Find where the given text appears and provide that cell's center as [x, y] coordinate. 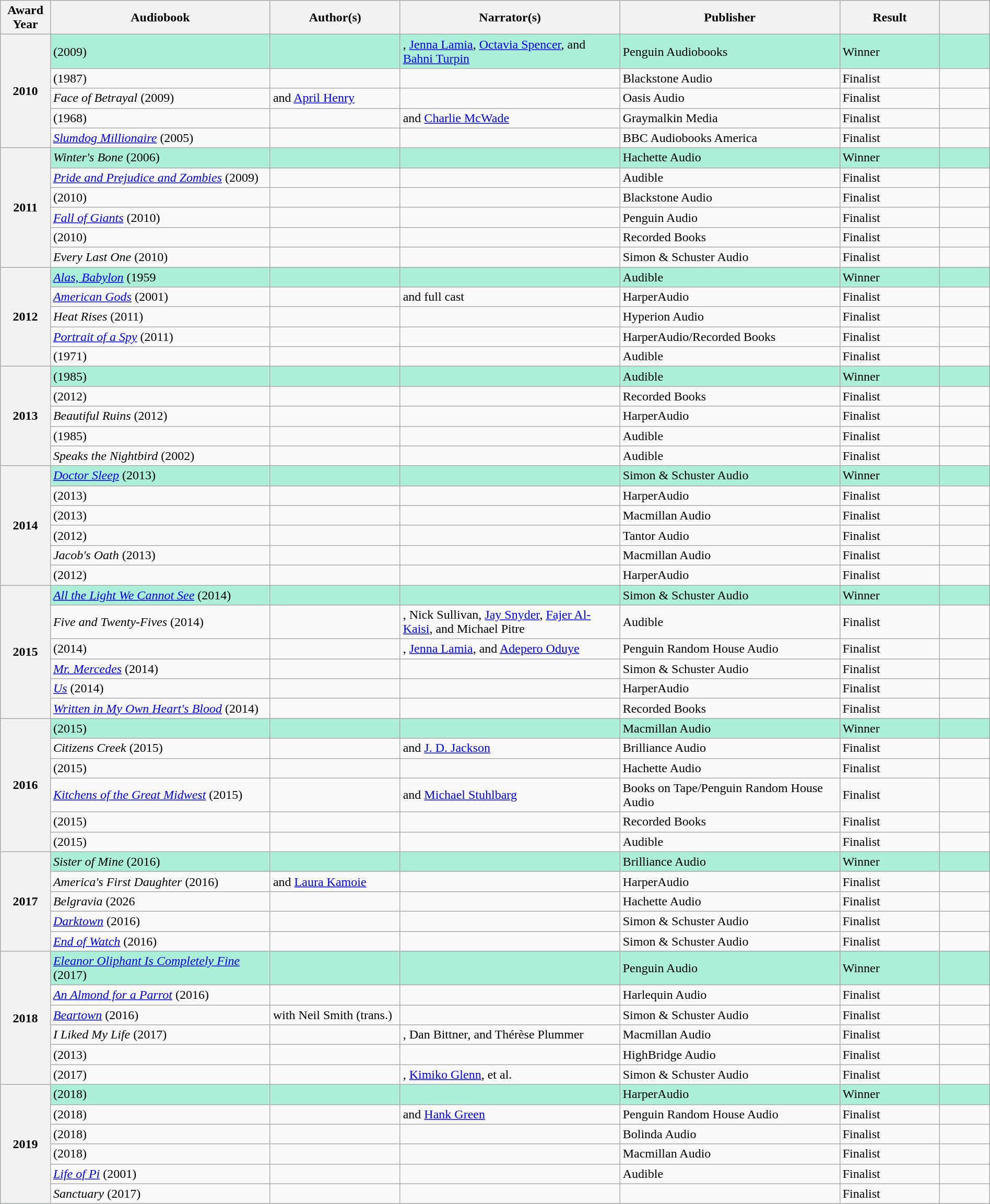
and April Henry [335, 98]
2015 [26, 652]
I Liked My Life (2017) [160, 1035]
, Kimiko Glenn, et al. [510, 1075]
Pride and Prejudice and Zombies (2009) [160, 178]
and J. D. Jackson [510, 748]
Every Last One (2010) [160, 257]
End of Watch (2016) [160, 941]
An Almond for a Parrot (2016) [160, 995]
(2009) [160, 51]
Oasis Audio [730, 98]
2013 [26, 416]
and Michael Stuhlbarg [510, 795]
Graymalkin Media [730, 118]
Harlequin Audio [730, 995]
Darktown (2016) [160, 921]
Citizens Creek (2015) [160, 748]
Audiobook [160, 18]
and full cast [510, 297]
HarperAudio/Recorded Books [730, 337]
Winter's Bone (2006) [160, 158]
with Neil Smith (trans.) [335, 1015]
, Dan Bittner, and Thérèse Plummer [510, 1035]
Speaks the Nightbird (2002) [160, 456]
Five and Twenty-Fives (2014) [160, 622]
2014 [26, 525]
Result [890, 18]
Hyperion Audio [730, 317]
Author(s) [335, 18]
(1968) [160, 118]
BBC Audiobooks America [730, 138]
and Laura Kamoie [335, 881]
Fall of Giants (2010) [160, 217]
Kitchens of the Great Midwest (2015) [160, 795]
, Jenna Lamia, and Adepero Oduye [510, 649]
2017 [26, 901]
2011 [26, 207]
Penguin Audiobooks [730, 51]
(1971) [160, 357]
All the Light We Cannot See (2014) [160, 595]
Beautiful Ruins (2012) [160, 416]
(2014) [160, 649]
Tantor Audio [730, 535]
American Gods (2001) [160, 297]
2010 [26, 91]
Sanctuary (2017) [160, 1194]
2019 [26, 1144]
and Hank Green [510, 1114]
Mr. Mercedes (2014) [160, 669]
Face of Betrayal (2009) [160, 98]
Eleanor Oliphant Is Completely Fine (2017) [160, 968]
Doctor Sleep (2013) [160, 476]
Bolinda Audio [730, 1134]
America's First Daughter (2016) [160, 881]
Jacob's Oath (2013) [160, 555]
, Jenna Lamia, Octavia Spencer, and Bahni Turpin [510, 51]
Books on Tape/Penguin Random House Audio [730, 795]
Narrator(s) [510, 18]
Life of Pi (2001) [160, 1174]
2018 [26, 1018]
2016 [26, 785]
(1987) [160, 78]
Beartown (2016) [160, 1015]
Written in My Own Heart's Blood (2014) [160, 709]
Sister of Mine (2016) [160, 861]
Heat Rises (2011) [160, 317]
and Charlie McWade [510, 118]
Belgravia (2026 [160, 901]
Alas, Babylon (1959 [160, 277]
Publisher [730, 18]
Us (2014) [160, 689]
Portrait of a Spy (2011) [160, 337]
2012 [26, 317]
(2017) [160, 1075]
, Nick Sullivan, Jay Snyder, Fajer Al-Kaisi, and Michael Pitre [510, 622]
Award Year [26, 18]
Slumdog Millionaire (2005) [160, 138]
HighBridge Audio [730, 1055]
